Pinpoint the cell where the given text exists, returning its [x, y] midpoint coordinate. 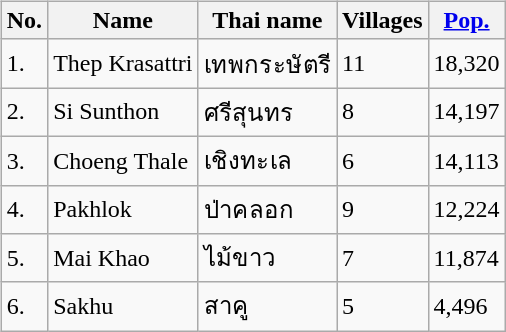
6. [24, 306]
Villages [383, 20]
1. [24, 64]
ศรีสุนทร [268, 112]
No. [24, 20]
เทพกระษัตรี [268, 64]
8 [383, 112]
14,113 [466, 160]
2. [24, 112]
เชิงทะเล [268, 160]
6 [383, 160]
Mai Khao [123, 258]
Name [123, 20]
Sakhu [123, 306]
9 [383, 210]
4. [24, 210]
Thep Krasattri [123, 64]
ไม้ขาว [268, 258]
3. [24, 160]
12,224 [466, 210]
Si Sunthon [123, 112]
Pakhlok [123, 210]
14,197 [466, 112]
5. [24, 258]
11 [383, 64]
4,496 [466, 306]
5 [383, 306]
18,320 [466, 64]
7 [383, 258]
Thai name [268, 20]
11,874 [466, 258]
Choeng Thale [123, 160]
สาคู [268, 306]
ป่าคลอก [268, 210]
Pop. [466, 20]
